Scan for the cell matching the given text and deliver its (X, Y) coordinate at center. 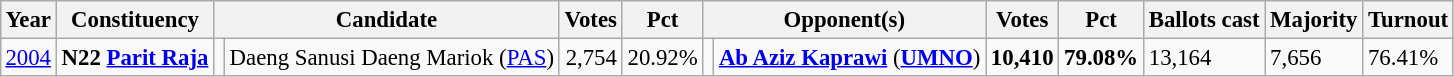
Constituency (134, 20)
Majority (1314, 20)
Year (28, 20)
20.92% (662, 57)
13,164 (1204, 57)
Opponent(s) (844, 20)
Ballots cast (1204, 20)
7,656 (1314, 57)
Ab Aziz Kaprawi (UMNO) (850, 57)
Daeng Sanusi Daeng Mariok (PAS) (392, 57)
2,754 (590, 57)
Turnout (1408, 20)
76.41% (1408, 57)
2004 (28, 57)
79.08% (1102, 57)
10,410 (1022, 57)
Candidate (387, 20)
N22 Parit Raja (134, 57)
